Provide the (x, y) coordinate of the cell's center where the given text is located.  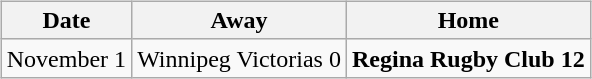
November 1 (66, 58)
Home (468, 20)
Regina Rugby Club 12 (468, 58)
Winnipeg Victorias 0 (240, 58)
Date (66, 20)
Away (240, 20)
